Output the (X, Y) coordinate of the center of the cell containing the given text.  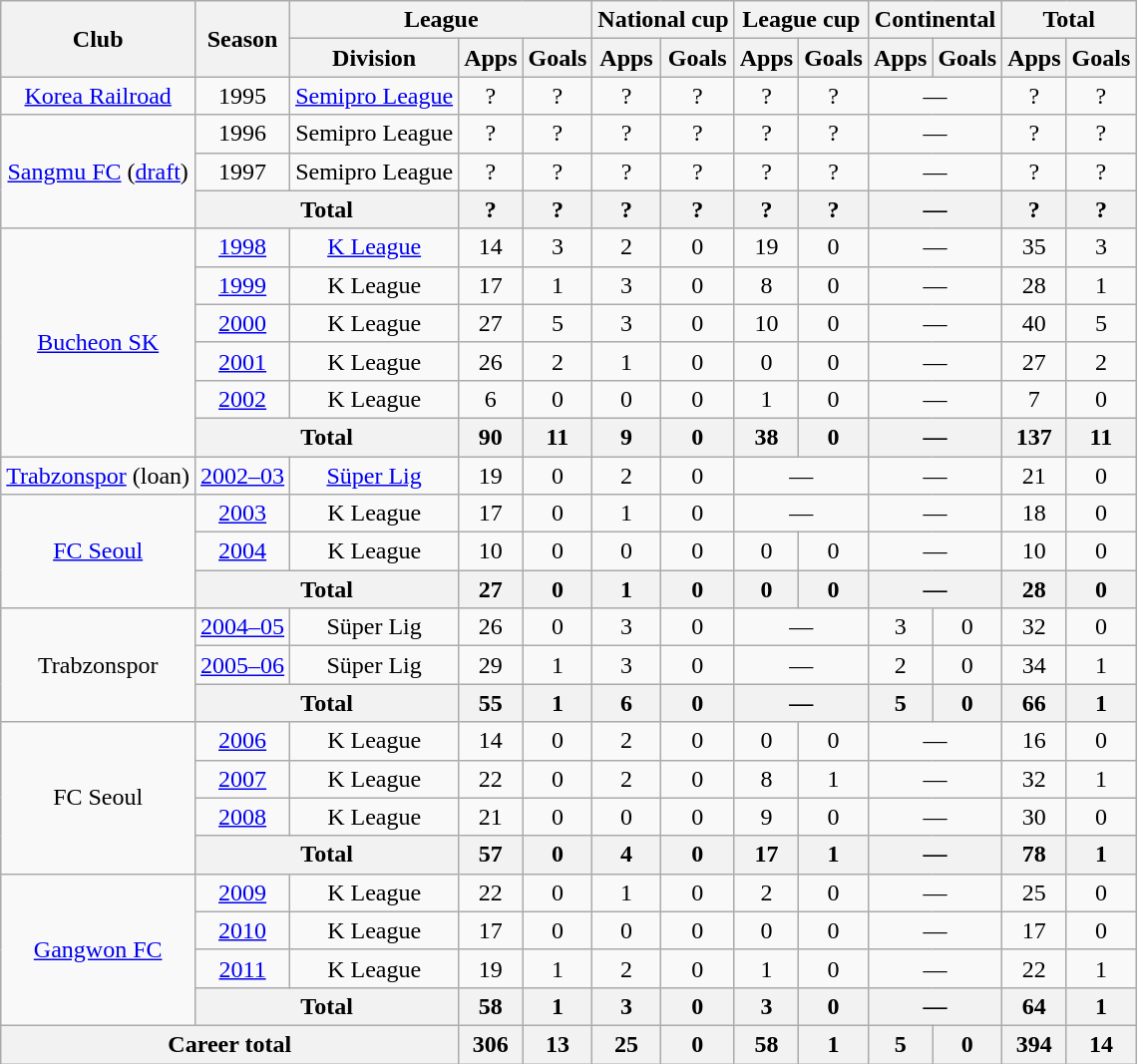
1999 (243, 285)
90 (491, 437)
Club (98, 39)
Season (243, 39)
1995 (243, 96)
57 (491, 855)
13 (558, 1044)
National cup (663, 20)
16 (1034, 741)
34 (1034, 665)
2009 (243, 892)
Korea Railroad (98, 96)
2005–06 (243, 665)
4 (626, 855)
Gangwon FC (98, 949)
64 (1034, 1006)
Division (375, 58)
2008 (243, 817)
30 (1034, 817)
Bucheon SK (98, 342)
7 (1034, 399)
18 (1034, 514)
2002–03 (243, 476)
1996 (243, 134)
2006 (243, 741)
394 (1034, 1044)
2004–05 (243, 627)
38 (766, 437)
Trabzonspor (loan) (98, 476)
66 (1034, 703)
2004 (243, 551)
2001 (243, 361)
League cup (801, 20)
Trabzonspor (98, 665)
2003 (243, 514)
40 (1034, 323)
55 (491, 703)
Sangmu FC (draft) (98, 172)
Career total (229, 1044)
78 (1034, 855)
29 (491, 665)
2002 (243, 399)
2000 (243, 323)
2011 (243, 968)
1998 (243, 247)
137 (1034, 437)
1997 (243, 172)
35 (1034, 247)
Continental (935, 20)
2007 (243, 779)
League (441, 20)
2010 (243, 930)
306 (491, 1044)
